Identify which cell holds the provided text, then report its (x, y) central coordinate. 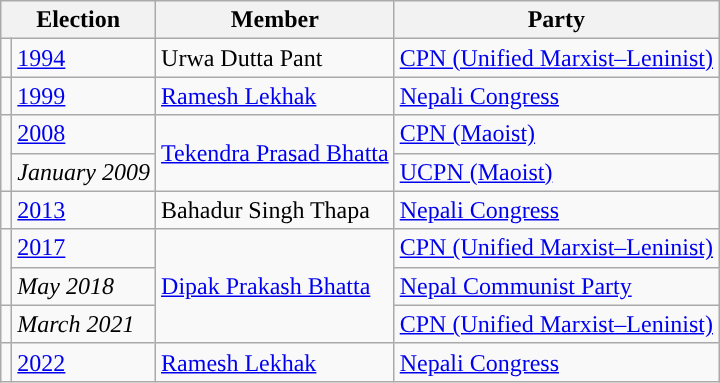
Tekendra Prasad Bhatta (276, 153)
UCPN (Maoist) (556, 172)
March 2021 (84, 324)
Member (276, 20)
May 2018 (84, 286)
January 2009 (84, 172)
Nepal Communist Party (556, 286)
Bahadur Singh Thapa (276, 210)
1994 (84, 58)
2008 (84, 134)
CPN (Maoist) (556, 134)
1999 (84, 96)
Election (78, 20)
2017 (84, 248)
Urwa Dutta Pant (276, 58)
Party (556, 20)
2022 (84, 362)
Dipak Prakash Bhatta (276, 286)
2013 (84, 210)
